Output the (X, Y) coordinate of the center of the cell containing the given text.  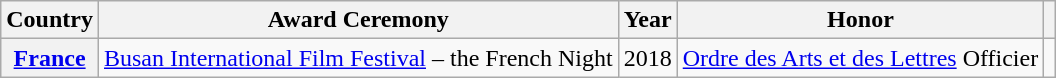
Award Ceremony (358, 20)
Country (50, 20)
France (50, 58)
Ordre des Arts et des Lettres Officier (860, 58)
2018 (648, 58)
Busan International Film Festival – the French Night (358, 58)
Year (648, 20)
Honor (860, 20)
